Output the (X, Y) coordinate of the center of the cell containing the given text.  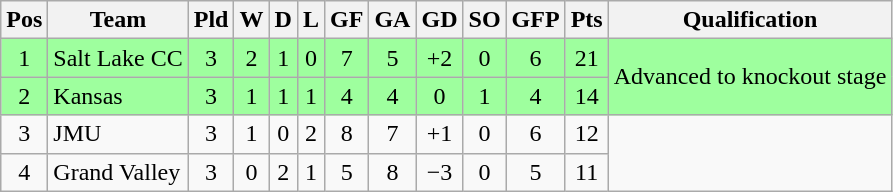
Pos (24, 20)
14 (586, 96)
Kansas (118, 96)
−3 (440, 172)
Grand Valley (118, 172)
L (310, 20)
GD (440, 20)
Advanced to knockout stage (750, 77)
SO (484, 20)
JMU (118, 134)
11 (586, 172)
+1 (440, 134)
Qualification (750, 20)
Pts (586, 20)
GFP (536, 20)
Team (118, 20)
D (283, 20)
+2 (440, 58)
21 (586, 58)
W (252, 20)
GF (346, 20)
GA (392, 20)
Salt Lake CC (118, 58)
12 (586, 134)
Pld (211, 20)
